Identify which cell holds the provided text, then report its (X, Y) central coordinate. 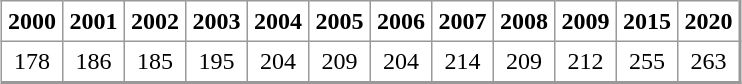
255 (647, 62)
2009 (586, 21)
214 (463, 62)
2007 (463, 21)
2006 (401, 21)
2020 (709, 21)
185 (155, 62)
2000 (32, 21)
2001 (94, 21)
2005 (340, 21)
263 (709, 62)
2002 (155, 21)
186 (94, 62)
195 (217, 62)
2015 (647, 21)
212 (586, 62)
178 (32, 62)
2004 (278, 21)
2003 (217, 21)
2008 (524, 21)
